Locate the cell with the specified text and output its [x, y] center coordinate. 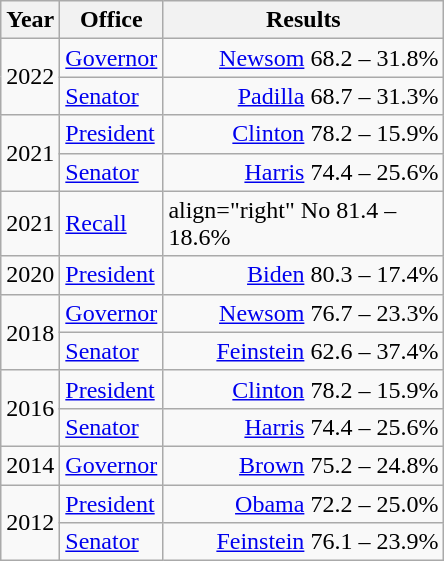
2022 [30, 77]
2014 [30, 465]
Results [304, 20]
Obama 72.2 – 25.0% [304, 503]
Feinstein 76.1 – 23.9% [304, 542]
Newsom 76.7 – 23.3% [304, 313]
Padilla 68.7 – 31.3% [304, 96]
align="right" No 81.4 – 18.6% [304, 224]
Year [30, 20]
Biden 80.3 – 17.4% [304, 275]
Office [112, 20]
Brown 75.2 – 24.8% [304, 465]
Recall [112, 224]
2020 [30, 275]
Newsom 68.2 – 31.8% [304, 58]
2018 [30, 332]
Feinstein 62.6 – 37.4% [304, 351]
2012 [30, 522]
2016 [30, 408]
